Return (X, Y) of the center of cell containing provided text 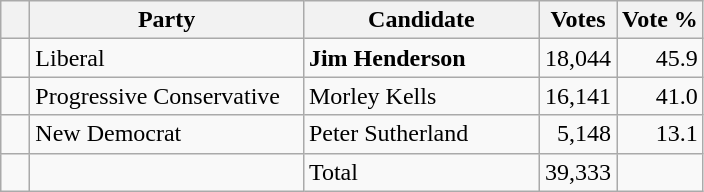
New Democrat (167, 134)
Morley Kells (421, 96)
18,044 (578, 58)
Party (167, 20)
Total (421, 172)
Vote % (660, 20)
39,333 (578, 172)
Candidate (421, 20)
Votes (578, 20)
16,141 (578, 96)
45.9 (660, 58)
Liberal (167, 58)
13.1 (660, 134)
Progressive Conservative (167, 96)
5,148 (578, 134)
Jim Henderson (421, 58)
Peter Sutherland (421, 134)
41.0 (660, 96)
